Pinpoint the cell where the given text exists, returning its (X, Y) midpoint coordinate. 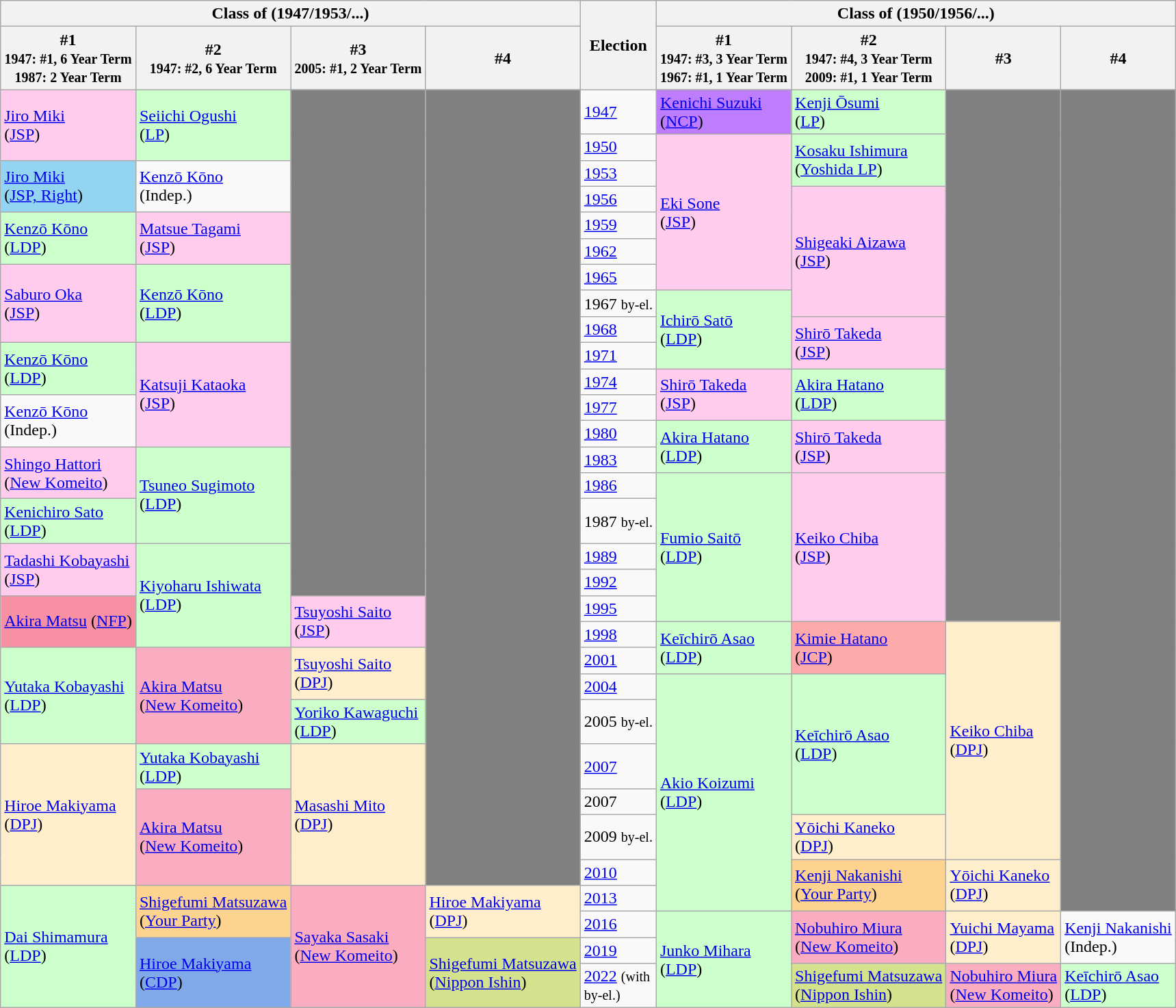
#32005: #1, 2 Year Term (358, 58)
Tsuneo Sugimoto(LDP) (213, 495)
2022 (with by-el.) (618, 985)
2001 (618, 660)
2016 (618, 925)
Kiyoharu Ishiwata(LDP) (213, 595)
Junko Mihara(LDP) (724, 959)
Kenji Nakanishi(Indep.) (1119, 938)
2004 (618, 686)
1950 (618, 147)
Keiko Chiba(DPJ) (1004, 740)
#11947: #3, 3 Year Term1967: #1, 1 Year Term (724, 58)
Tadashi Kobayashi(JSP) (68, 569)
Masashi Mito(DPJ) (358, 814)
Ichirō Satō(LDP) (724, 329)
Akira Matsu (NFP) (68, 621)
Fumio Saitō(LDP) (724, 547)
1986 (618, 486)
1974 (618, 381)
Kenji Ōsumi(LP) (869, 112)
Hiroe Makiyama(CDP) (213, 973)
1962 (618, 251)
1947 (618, 112)
Tsuyoshi Saito(DPJ) (358, 673)
1977 (618, 408)
Shigeaki Aizawa(JSP) (869, 251)
Class of (1950/1956/...) (915, 14)
Shingo Hattori(New Komeito) (68, 473)
1965 (618, 277)
#21947: #2, 6 Year Term (213, 58)
Keiko Chiba(JSP) (869, 547)
2009 by-el. (618, 836)
1989 (618, 556)
Kenichiro Sato(LDP) (68, 521)
1998 (618, 634)
Kosaku Ishimura(Yoshida LP) (869, 160)
Dai Shimamura(LDP) (68, 947)
Tsuyoshi Saito(JSP) (358, 621)
Jiro Miki(JSP) (68, 125)
1992 (618, 582)
1995 (618, 608)
1983 (618, 460)
#3 (1004, 58)
1971 (618, 355)
1968 (618, 329)
Kenichi Suzuki(NCP) (724, 112)
Matsue Tagami(JSP) (213, 238)
1959 (618, 225)
Akio Koizumi(LDP) (724, 792)
1987 by-el. (618, 521)
Eki Sone(JSP) (724, 212)
Yoriko Kawaguchi(LDP) (358, 721)
2019 (618, 951)
Kimie Hatano(JCP) (869, 647)
Katsuji Kataoka(JSP) (213, 394)
1956 (618, 199)
1953 (618, 173)
Shigefumi Matsuzawa(Your Party) (213, 912)
Sayaka Sasaki(New Komeito) (358, 947)
Election (618, 45)
Kenji Nakanishi(Your Party) (869, 886)
Saburo Oka(JSP) (68, 303)
Jiro Miki(JSP, Right) (68, 186)
#11947: #1, 6 Year Term1987: 2 Year Term (68, 58)
#21947: #4, 3 Year Term2009: #1, 1 Year Term (869, 58)
1980 (618, 434)
Yuichi Mayama(DPJ) (1004, 938)
2010 (618, 873)
Class of (1947/1953/...) (291, 14)
1967 by-el. (618, 303)
2013 (618, 899)
Seiichi Ogushi(LP) (213, 125)
2005 by-el. (618, 721)
